Detect which cell encompasses the target text, then output its (X, Y) center coordinate. 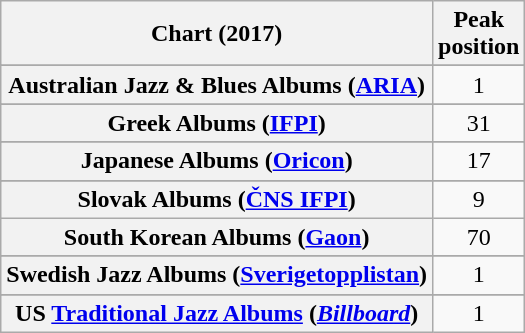
Greek Albums (IFPI) (217, 123)
31 (479, 123)
9 (479, 199)
17 (479, 161)
South Korean Albums (Gaon) (217, 237)
Swedish Jazz Albums (Sverigetopplistan) (217, 275)
Slovak Albums (ČNS IFPI) (217, 199)
Chart (2017) (217, 34)
Japanese Albums (Oricon) (217, 161)
US Traditional Jazz Albums (Billboard) (217, 313)
Australian Jazz & Blues Albums (ARIA) (217, 85)
70 (479, 237)
Peakposition (479, 34)
